Find where the given text appears and provide that cell's center as (X, Y) coordinate. 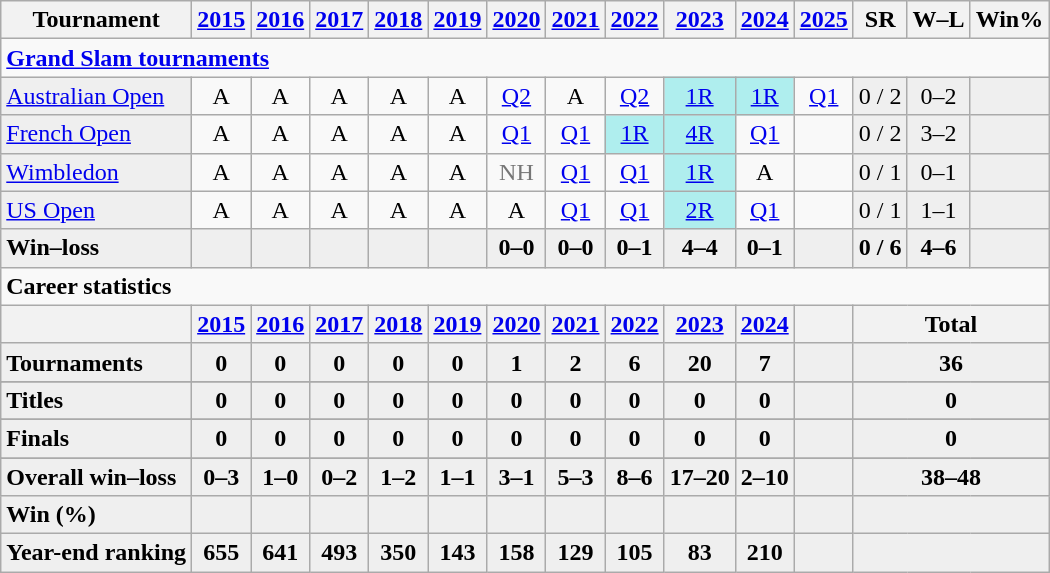
Total (950, 324)
0 / 6 (880, 248)
641 (280, 553)
0–3 (222, 477)
2025 (824, 20)
Career statistics (525, 286)
Titles (96, 400)
655 (222, 553)
36 (950, 362)
143 (458, 553)
1–0 (280, 477)
3–2 (938, 134)
2 (576, 362)
350 (398, 553)
8–6 (634, 477)
1–2 (398, 477)
129 (576, 553)
Win (%) (96, 515)
210 (764, 553)
7 (764, 362)
2R (700, 210)
Finals (96, 438)
17–20 (700, 477)
1 (516, 362)
4–6 (938, 248)
W–L (938, 20)
2–10 (764, 477)
105 (634, 553)
SR (880, 20)
Australian Open (96, 96)
83 (700, 553)
Tournaments (96, 362)
Wimbledon (96, 172)
6 (634, 362)
493 (340, 553)
US Open (96, 210)
Grand Slam tournaments (525, 58)
38–48 (950, 477)
4R (700, 134)
20 (700, 362)
5–3 (576, 477)
Win–loss (96, 248)
Tournament (96, 20)
Year-end ranking (96, 553)
Overall win–loss (96, 477)
4–4 (700, 248)
NH (516, 172)
158 (516, 553)
French Open (96, 134)
Win% (1010, 20)
3–1 (516, 477)
